Detect which cell encompasses the target text, then output its (x, y) center coordinate. 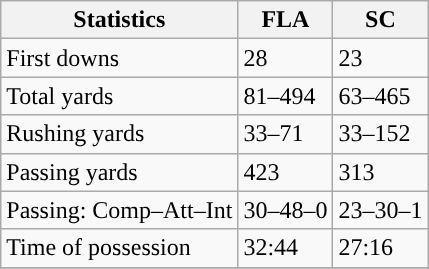
Passing: Comp–Att–Int (120, 210)
33–152 (380, 134)
SC (380, 20)
Statistics (120, 20)
23 (380, 58)
30–48–0 (286, 210)
23–30–1 (380, 210)
Rushing yards (120, 134)
Time of possession (120, 248)
32:44 (286, 248)
313 (380, 172)
FLA (286, 20)
27:16 (380, 248)
28 (286, 58)
63–465 (380, 96)
33–71 (286, 134)
First downs (120, 58)
Passing yards (120, 172)
81–494 (286, 96)
Total yards (120, 96)
423 (286, 172)
